Scan for the cell matching the given text and deliver its [x, y] coordinate at center. 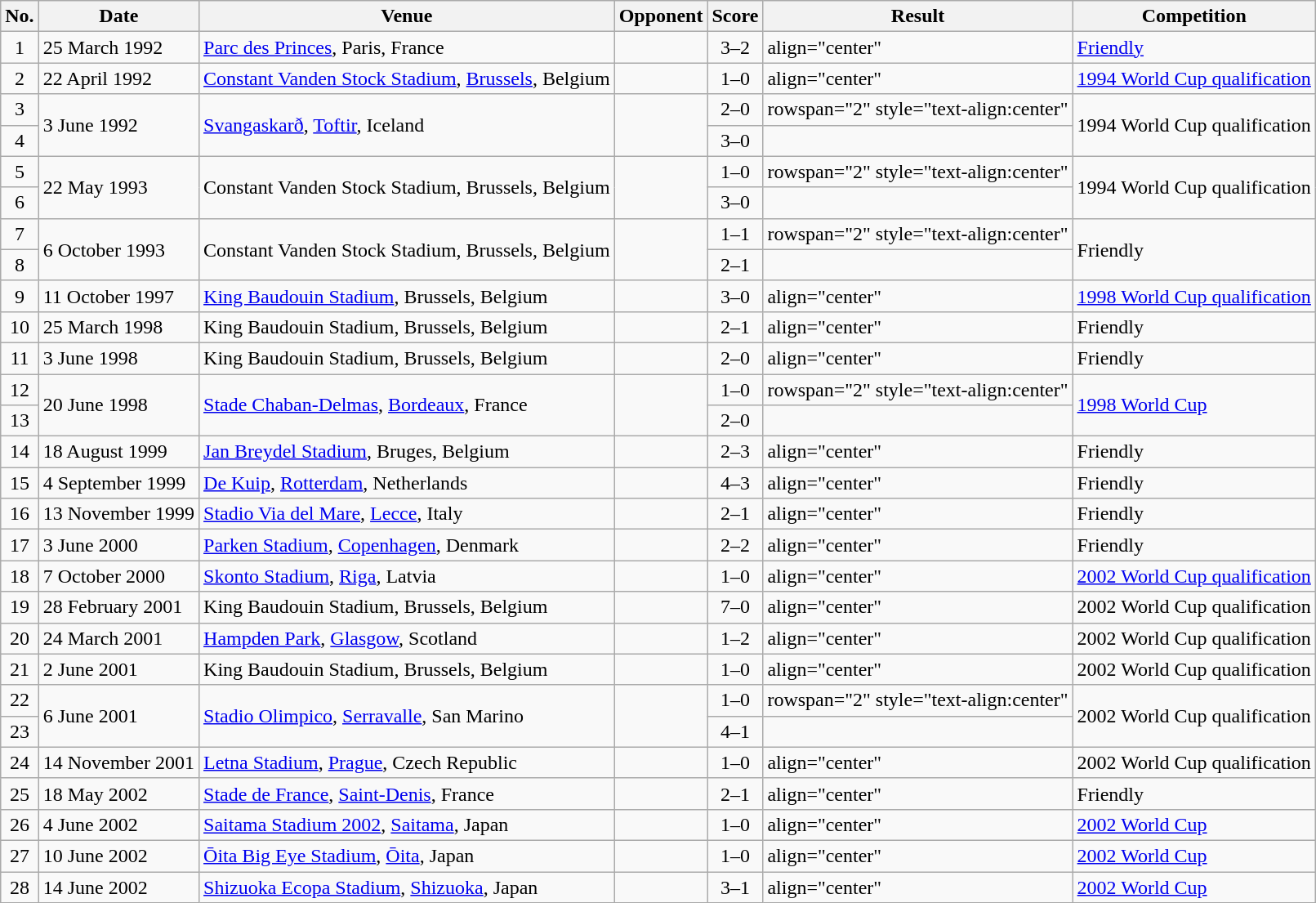
4–1 [735, 731]
4 September 1999 [118, 483]
Date [118, 16]
2–3 [735, 452]
11 October 1997 [118, 296]
24 [20, 762]
10 [20, 327]
13 [20, 421]
Skonto Stadium, Riga, Latvia [407, 576]
Letna Stadium, Prague, Czech Republic [407, 762]
7 [20, 234]
Stade de France, Saint-Denis, France [407, 793]
Venue [407, 16]
Parken Stadium, Copenhagen, Denmark [407, 545]
7 October 2000 [118, 576]
1998 World Cup [1194, 405]
20 June 1998 [118, 405]
2 June 2001 [118, 669]
14 November 2001 [118, 762]
13 November 1999 [118, 514]
Shizuoka Ecopa Stadium, Shizuoka, Japan [407, 887]
Parc des Princes, Paris, France [407, 47]
17 [20, 545]
22 April 1992 [118, 78]
Stadio Olimpico, Serravalle, San Marino [407, 716]
6 [20, 203]
Result [918, 16]
21 [20, 669]
2–2 [735, 545]
3–1 [735, 887]
28 [20, 887]
Svangaskarð, Toftir, Iceland [407, 125]
27 [20, 856]
Hampden Park, Glasgow, Scotland [407, 638]
4 [20, 141]
28 February 2001 [118, 607]
3 June 1992 [118, 125]
Stade Chaban-Delmas, Bordeaux, France [407, 405]
1998 World Cup qualification [1194, 296]
14 June 2002 [118, 887]
23 [20, 731]
25 [20, 793]
4–3 [735, 483]
9 [20, 296]
6 October 1993 [118, 249]
2 [20, 78]
Competition [1194, 16]
20 [20, 638]
Ōita Big Eye Stadium, Ōita, Japan [407, 856]
8 [20, 265]
No. [20, 16]
24 March 2001 [118, 638]
4 June 2002 [118, 825]
22 [20, 700]
26 [20, 825]
22 May 1993 [118, 187]
11 [20, 358]
18 August 1999 [118, 452]
16 [20, 514]
6 June 2001 [118, 716]
12 [20, 390]
3 June 1998 [118, 358]
7–0 [735, 607]
Saitama Stadium 2002, Saitama, Japan [407, 825]
10 June 2002 [118, 856]
25 March 1998 [118, 327]
25 March 1992 [118, 47]
Jan Breydel Stadium, Bruges, Belgium [407, 452]
15 [20, 483]
14 [20, 452]
1–1 [735, 234]
18 May 2002 [118, 793]
3 June 2000 [118, 545]
19 [20, 607]
18 [20, 576]
De Kuip, Rotterdam, Netherlands [407, 483]
5 [20, 172]
Stadio Via del Mare, Lecce, Italy [407, 514]
Opponent [661, 16]
3 [20, 110]
1–2 [735, 638]
3–2 [735, 47]
1 [20, 47]
Score [735, 16]
